Return the (x, y) coordinate for the center point of the cell that contains the specified text.  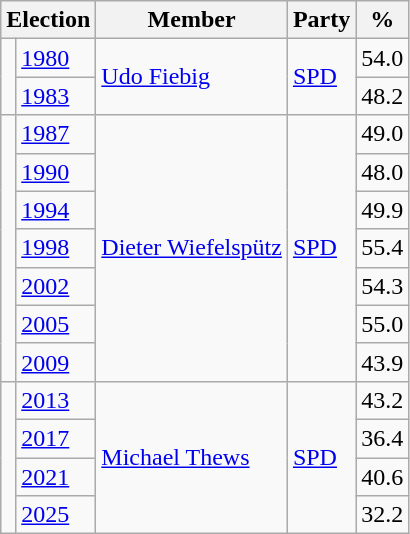
% (382, 20)
2021 (56, 477)
54.0 (382, 58)
1990 (56, 172)
49.9 (382, 210)
2025 (56, 515)
Dieter Wiefelspütz (192, 248)
1987 (56, 134)
40.6 (382, 477)
48.0 (382, 172)
48.2 (382, 96)
1980 (56, 58)
Election (48, 20)
36.4 (382, 438)
1994 (56, 210)
2005 (56, 324)
1998 (56, 248)
Udo Fiebig (192, 77)
43.9 (382, 362)
43.2 (382, 400)
Member (192, 20)
2009 (56, 362)
2002 (56, 286)
32.2 (382, 515)
49.0 (382, 134)
Michael Thews (192, 457)
1983 (56, 96)
55.4 (382, 248)
2017 (56, 438)
2013 (56, 400)
Party (321, 20)
55.0 (382, 324)
54.3 (382, 286)
